Capture the cell that displays the provided text and extract its [x, y] central coordinate. 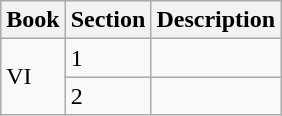
2 [108, 96]
Book [33, 20]
Section [108, 20]
1 [108, 58]
Description [216, 20]
VI [33, 77]
